From the cell containing the given text, extract its center point as (X, Y) coordinate. 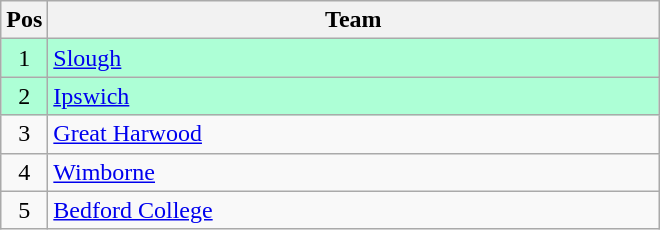
5 (24, 210)
Slough (354, 58)
2 (24, 96)
Pos (24, 20)
Great Harwood (354, 134)
3 (24, 134)
Ipswich (354, 96)
1 (24, 58)
Bedford College (354, 210)
Wimborne (354, 172)
Team (354, 20)
4 (24, 172)
